Return [X, Y] of the center of cell containing provided text 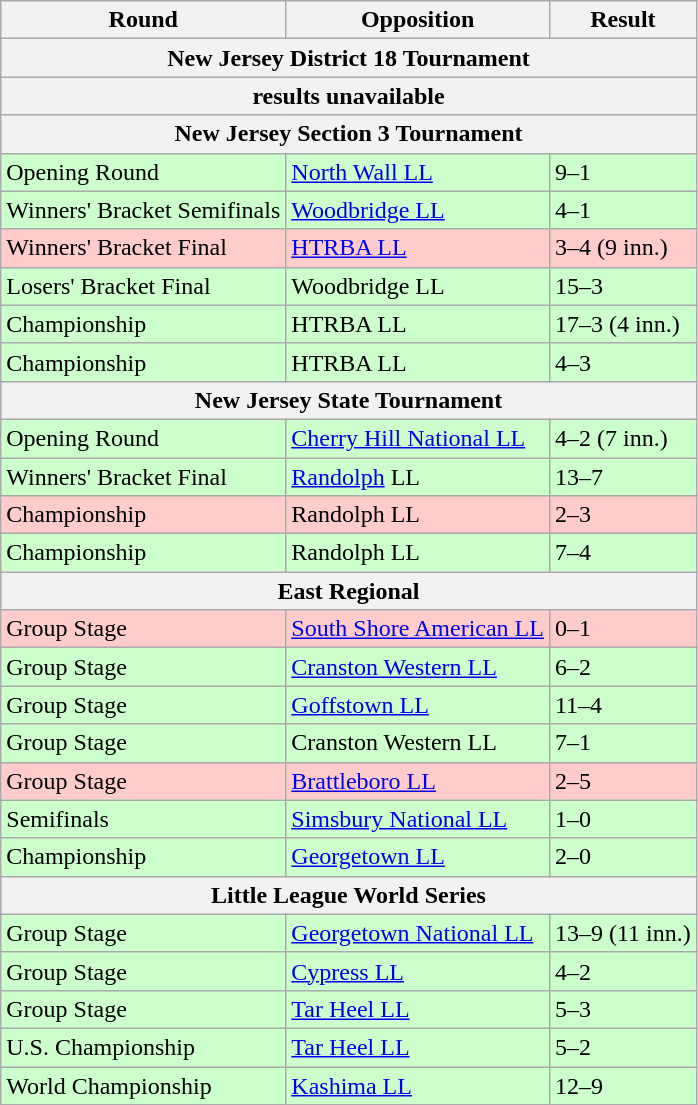
2–5 [622, 781]
Georgetown LL [418, 857]
Little League World Series [349, 895]
East Regional [349, 591]
Kashima LL [418, 1085]
5–3 [622, 1009]
12–9 [622, 1085]
11–4 [622, 705]
Brattleboro LL [418, 781]
South Shore American LL [418, 629]
2–0 [622, 857]
7–1 [622, 743]
Losers' Bracket Final [144, 286]
4–2 [622, 971]
New Jersey District 18 Tournament [349, 58]
7–4 [622, 553]
Round [144, 20]
5–2 [622, 1047]
results unavailable [349, 96]
3–4 (9 inn.) [622, 248]
Goffstown LL [418, 705]
4–2 (7 inn.) [622, 438]
4–1 [622, 210]
U.S. Championship [144, 1047]
13–7 [622, 477]
15–3 [622, 286]
0–1 [622, 629]
9–1 [622, 172]
6–2 [622, 667]
13–9 (11 inn.) [622, 933]
New Jersey Section 3 Tournament [349, 134]
2–3 [622, 515]
World Championship [144, 1085]
New Jersey State Tournament [349, 400]
17–3 (4 inn.) [622, 324]
North Wall LL [418, 172]
Winners' Bracket Semifinals [144, 210]
Georgetown National LL [418, 933]
1–0 [622, 819]
Simsbury National LL [418, 819]
Cherry Hill National LL [418, 438]
Opposition [418, 20]
4–3 [622, 362]
Semifinals [144, 819]
Cypress LL [418, 971]
Result [622, 20]
